Pinpoint the cell where the given text exists, returning its [x, y] midpoint coordinate. 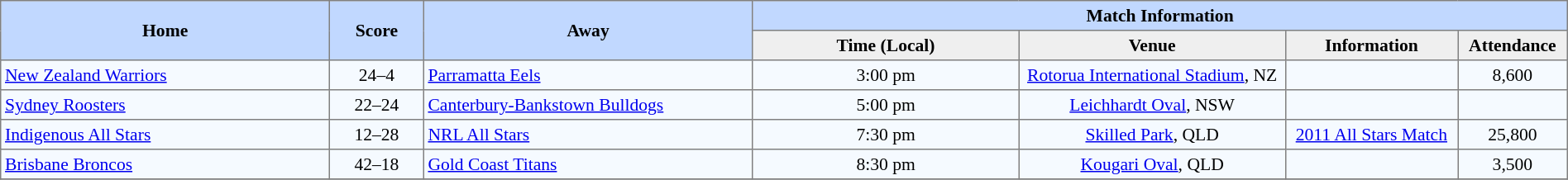
Gold Coast Titans [588, 164]
Rotorua International Stadium, NZ [1152, 75]
42–18 [377, 164]
Skilled Park, QLD [1152, 135]
New Zealand Warriors [165, 75]
5:00 pm [886, 105]
Kougari Oval, QLD [1152, 164]
Leichhardt Oval, NSW [1152, 105]
Venue [1152, 45]
Away [588, 31]
12–28 [377, 135]
Attendance [1513, 45]
7:30 pm [886, 135]
Indigenous All Stars [165, 135]
22–24 [377, 105]
Match Information [1159, 16]
NRL All Stars [588, 135]
Brisbane Broncos [165, 164]
25,800 [1513, 135]
Information [1371, 45]
3,500 [1513, 164]
Parramatta Eels [588, 75]
Sydney Roosters [165, 105]
Canterbury-Bankstown Bulldogs [588, 105]
8:30 pm [886, 164]
3:00 pm [886, 75]
Score [377, 31]
2011 All Stars Match [1371, 135]
Time (Local) [886, 45]
Home [165, 31]
8,600 [1513, 75]
24–4 [377, 75]
